Output the (X, Y) coordinate of the center of the cell containing the given text.  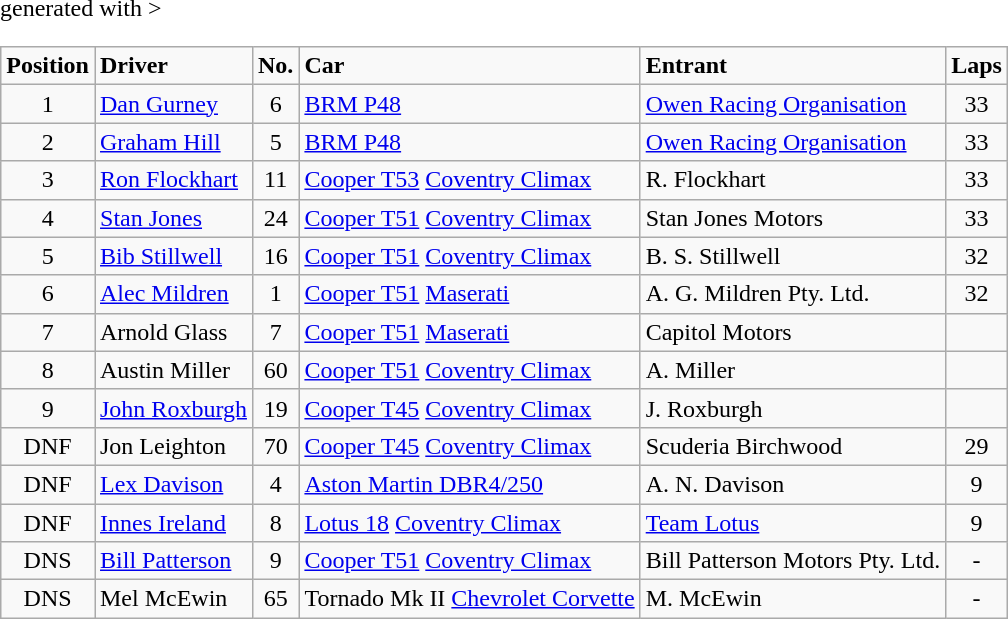
Laps (977, 66)
A. N. Davison (793, 484)
Capitol Motors (793, 332)
Austin Miller (173, 370)
Jon Leighton (173, 446)
Car (470, 66)
11 (275, 180)
Ron Flockhart (173, 180)
Mel McEwin (173, 599)
Lex Davison (173, 484)
Dan Gurney (173, 104)
19 (275, 408)
Scuderia Birchwood (793, 446)
A. Miller (793, 370)
R. Flockhart (793, 180)
Driver (173, 66)
29 (977, 446)
Entrant (793, 66)
B. S. Stillwell (793, 256)
Arnold Glass (173, 332)
3 (48, 180)
Innes Ireland (173, 523)
Position (48, 66)
16 (275, 256)
Tornado Mk II Chevrolet Corvette (470, 599)
No. (275, 66)
A. G. Mildren Pty. Ltd. (793, 294)
Alec Mildren (173, 294)
Bill Patterson (173, 561)
Cooper T53 Coventry Climax (470, 180)
Stan Jones (173, 218)
John Roxburgh (173, 408)
Bib Stillwell (173, 256)
70 (275, 446)
Team Lotus (793, 523)
60 (275, 370)
Bill Patterson Motors Pty. Ltd. (793, 561)
2 (48, 142)
Aston Martin DBR4/250 (470, 484)
Graham Hill (173, 142)
24 (275, 218)
65 (275, 599)
Lotus 18 Coventry Climax (470, 523)
M. McEwin (793, 599)
J. Roxburgh (793, 408)
Stan Jones Motors (793, 218)
